Detect which cell encompasses the target text, then output its (x, y) center coordinate. 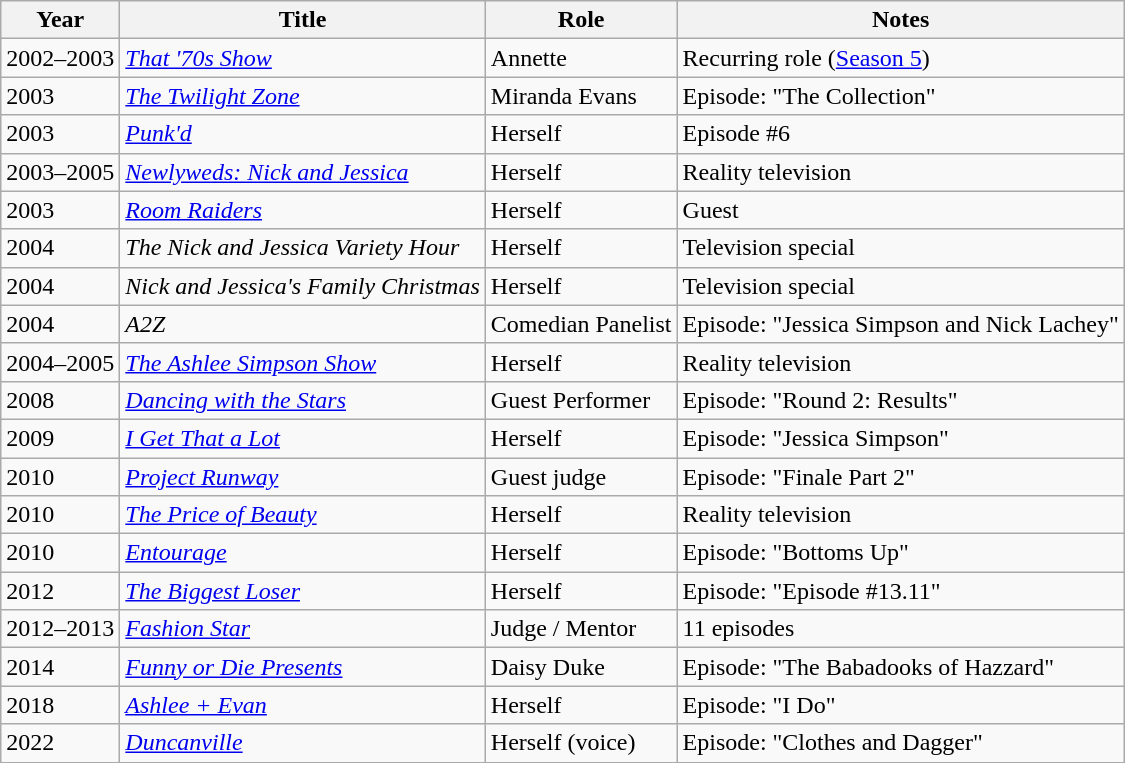
Episode: "Bottoms Up" (900, 553)
Guest Performer (581, 400)
Episode: "Finale Part 2" (900, 477)
Miranda Evans (581, 96)
Room Raiders (303, 210)
Guest (900, 210)
2004–2005 (60, 362)
Punk'd (303, 134)
2012 (60, 591)
The Nick and Jessica Variety Hour (303, 248)
Episode: "Round 2: Results" (900, 400)
Guest judge (581, 477)
I Get That a Lot (303, 438)
Episode: "Jessica Simpson and Nick Lachey" (900, 324)
Daisy Duke (581, 667)
2018 (60, 705)
Nick and Jessica's Family Christmas (303, 286)
Episode: "The Babadooks of Hazzard" (900, 667)
The Price of Beauty (303, 515)
Recurring role (Season 5) (900, 58)
Episode: "I Do" (900, 705)
Episode: "The Collection" (900, 96)
Funny or Die Presents (303, 667)
Ashlee + Evan (303, 705)
2009 (60, 438)
Episode #6 (900, 134)
Notes (900, 20)
Annette (581, 58)
Newlyweds: Nick and Jessica (303, 172)
Episode: "Episode #13.11" (900, 591)
Dancing with the Stars (303, 400)
Project Runway (303, 477)
Episode: "Clothes and Dagger" (900, 743)
Judge / Mentor (581, 629)
2012–2013 (60, 629)
2008 (60, 400)
The Biggest Loser (303, 591)
Comedian Panelist (581, 324)
11 episodes (900, 629)
Year (60, 20)
2002–2003 (60, 58)
That '70s Show (303, 58)
Fashion Star (303, 629)
Episode: "Jessica Simpson" (900, 438)
Entourage (303, 553)
Herself (voice) (581, 743)
A2Z (303, 324)
Title (303, 20)
2014 (60, 667)
2022 (60, 743)
The Ashlee Simpson Show (303, 362)
The Twilight Zone (303, 96)
Role (581, 20)
Duncanville (303, 743)
2003–2005 (60, 172)
